For the text-containing cell, return its midpoint in (X, Y) coordinate format. 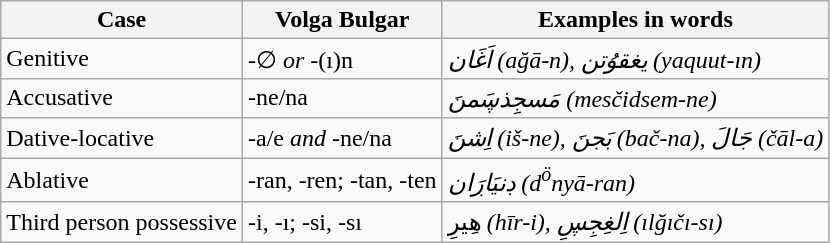
مَسجِذڛَمنَ (mesčidsem-ne) (636, 98)
Ablative (122, 180)
-i, -ı; -si, -sı (342, 222)
اِشنَ (iš-ne), بَجنَ (bač-na), جَالَ (čāl-a) (636, 138)
Examples in words (636, 20)
Case (122, 20)
Volga Bulgar (342, 20)
Third person possessive (122, 222)
Accusative (122, 98)
-ran, -ren; -tan, -ten (342, 180)
ڊنيَاڔَان (dönyā-ran) (636, 180)
اَغَان (ağā-n), يغقوُتن (yaquut-ın) (636, 59)
Genitive (122, 59)
هِيرِ (hīr-i), اِلغِجِڛِ (ılğıčı-sı) (636, 222)
-a/e and -ne/na (342, 138)
Dative-locative (122, 138)
-ne/na (342, 98)
-∅ or -(ı)n (342, 59)
